Find where the given text appears and provide that cell's center as [x, y] coordinate. 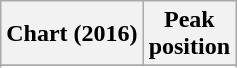
Chart (2016) [72, 34]
Peakposition [189, 34]
